Determine the (X, Y) coordinate at the center of the cell enclosing the given text.  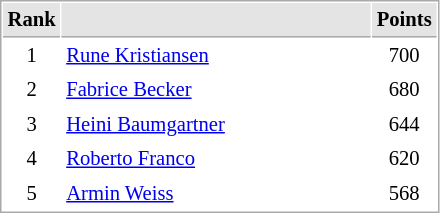
620 (404, 158)
568 (404, 194)
Roberto Franco (216, 158)
Rank (32, 20)
680 (404, 90)
Rune Kristiansen (216, 56)
700 (404, 56)
Heini Baumgartner (216, 124)
2 (32, 90)
Armin Weiss (216, 194)
644 (404, 124)
Fabrice Becker (216, 90)
4 (32, 158)
Points (404, 20)
1 (32, 56)
3 (32, 124)
5 (32, 194)
